From the cell containing the given text, extract its center point as (x, y) coordinate. 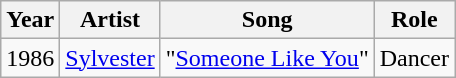
1986 (30, 58)
Year (30, 20)
Role (414, 20)
Artist (110, 20)
Dancer (414, 58)
Sylvester (110, 58)
Song (267, 20)
"Someone Like You" (267, 58)
